Return (x, y) of the center of cell containing provided text 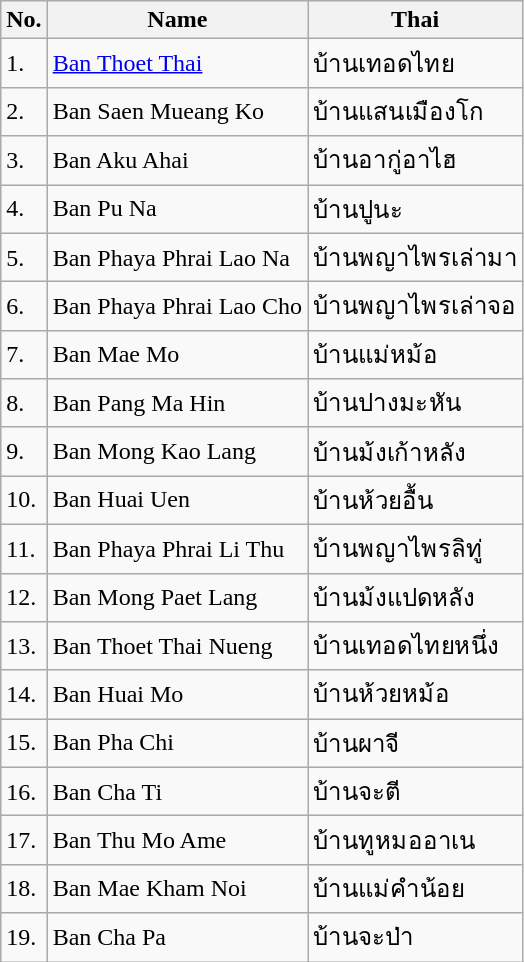
No. (24, 20)
Ban Thoet Thai (177, 64)
18. (24, 888)
15. (24, 744)
2. (24, 112)
บ้านแม่หม้อ (416, 354)
Ban Mae Mo (177, 354)
Ban Phaya Phrai Lao Cho (177, 306)
3. (24, 160)
บ้านแสนเมืองโก (416, 112)
Thai (416, 20)
บ้านเทอดไทยหนึ่ง (416, 646)
Ban Pu Na (177, 208)
6. (24, 306)
5. (24, 258)
บ้านจะตี (416, 792)
บ้านแม่คำน้อย (416, 888)
4. (24, 208)
14. (24, 694)
17. (24, 840)
บ้านห้วยอื้น (416, 500)
12. (24, 598)
Ban Mong Paet Lang (177, 598)
16. (24, 792)
Ban Aku Ahai (177, 160)
10. (24, 500)
Ban Thu Mo Ame (177, 840)
Ban Pha Chi (177, 744)
Ban Phaya Phrai Lao Na (177, 258)
11. (24, 548)
7. (24, 354)
บ้านม้งแปดหลัง (416, 598)
19. (24, 938)
บ้านอากู่อาไฮ (416, 160)
1. (24, 64)
Name (177, 20)
9. (24, 452)
Ban Mae Kham Noi (177, 888)
Ban Pang Ma Hin (177, 404)
13. (24, 646)
บ้านปูนะ (416, 208)
Ban Huai Uen (177, 500)
บ้านผาจี (416, 744)
Ban Phaya Phrai Li Thu (177, 548)
8. (24, 404)
บ้านม้งเก้าหลัง (416, 452)
บ้านห้วยหม้อ (416, 694)
บ้านพญาไพรเล่าจอ (416, 306)
บ้านพญาไพรลิทู่ (416, 548)
Ban Huai Mo (177, 694)
Ban Cha Ti (177, 792)
บ้านทูหมออาเน (416, 840)
Ban Cha Pa (177, 938)
บ้านพญาไพรเล่ามา (416, 258)
บ้านเทอดไทย (416, 64)
Ban Thoet Thai Nueng (177, 646)
บ้านจะป่า (416, 938)
Ban Mong Kao Lang (177, 452)
Ban Saen Mueang Ko (177, 112)
บ้านปางมะหัน (416, 404)
